Output the (X, Y) coordinate of the center of the cell containing the given text.  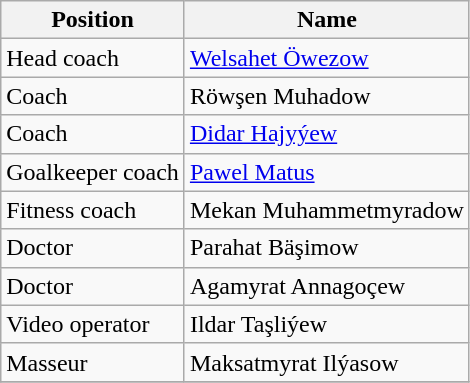
Welsahet Öwezow (326, 58)
Parahat Bäşimow (326, 248)
Goalkeeper coach (93, 172)
Ildar Taşliýew (326, 324)
Mekan Muhammetmyradow (326, 210)
Agamyrat Annagoçew (326, 286)
Pawel Matus (326, 172)
Position (93, 20)
Video operator (93, 324)
Masseur (93, 362)
Name (326, 20)
Röwşen Muhadow (326, 96)
Didar Hajyýew (326, 134)
Maksatmyrat Ilýasow (326, 362)
Fitness coach (93, 210)
Head coach (93, 58)
